Scan for the cell matching the given text and deliver its (x, y) coordinate at center. 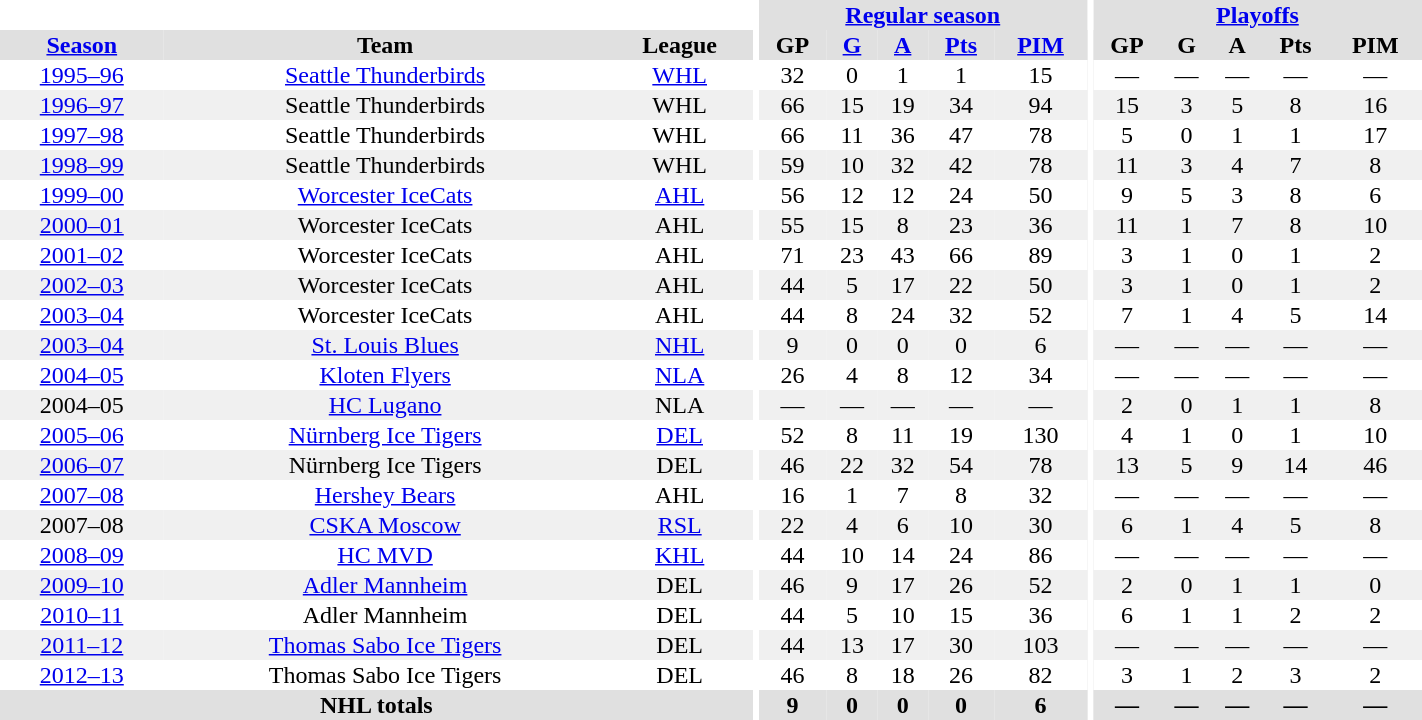
86 (1040, 555)
55 (792, 225)
2005–06 (82, 435)
2010–11 (82, 615)
1995–96 (82, 75)
2000–01 (82, 225)
47 (961, 135)
1999–00 (82, 195)
103 (1040, 645)
89 (1040, 255)
130 (1040, 435)
NHL totals (376, 705)
HC Lugano (386, 405)
Playoffs (1258, 15)
2006–07 (82, 465)
2011–12 (82, 645)
Regular season (922, 15)
1996–97 (82, 105)
18 (902, 675)
2009–10 (82, 585)
54 (961, 465)
Team (386, 45)
1997–98 (82, 135)
56 (792, 195)
RSL (680, 525)
League (680, 45)
42 (961, 165)
43 (902, 255)
82 (1040, 675)
71 (792, 255)
1998–99 (82, 165)
CSKA Moscow (386, 525)
2012–13 (82, 675)
2001–02 (82, 255)
KHL (680, 555)
Kloten Flyers (386, 375)
St. Louis Blues (386, 345)
59 (792, 165)
Hershey Bears (386, 495)
2002–03 (82, 285)
2008–09 (82, 555)
Season (82, 45)
NHL (680, 345)
94 (1040, 105)
HC MVD (386, 555)
